Detect which cell encompasses the target text, then output its [X, Y] center coordinate. 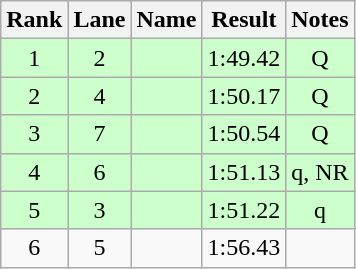
q [320, 210]
Lane [100, 20]
1:51.13 [244, 172]
q, NR [320, 172]
1:49.42 [244, 58]
Name [166, 20]
1:50.17 [244, 96]
Notes [320, 20]
1 [34, 58]
7 [100, 134]
1:51.22 [244, 210]
Result [244, 20]
Rank [34, 20]
1:50.54 [244, 134]
1:56.43 [244, 248]
